Identify which cell holds the provided text, then report its (x, y) central coordinate. 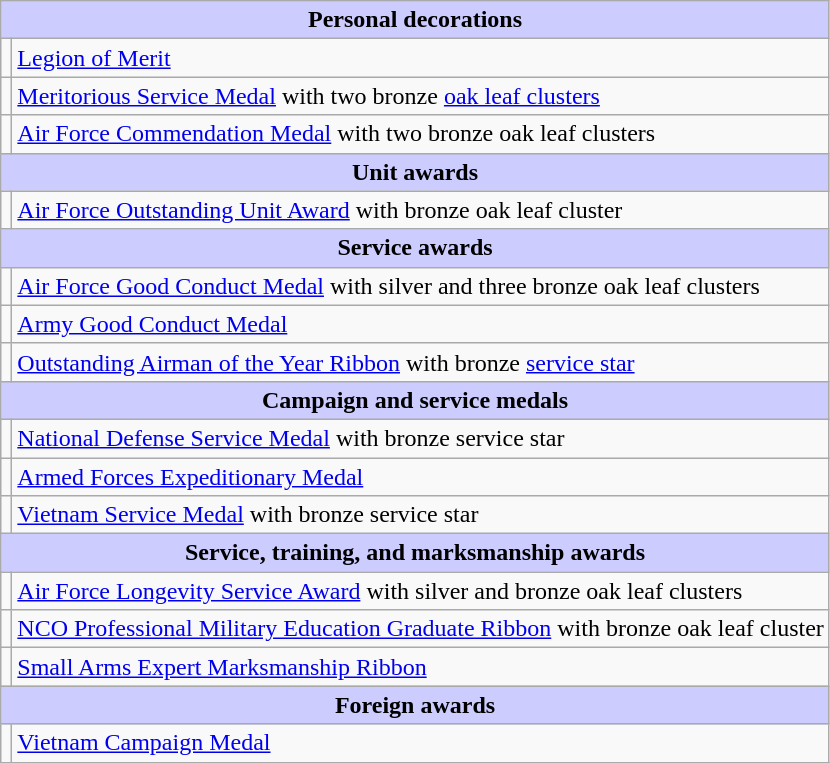
Legion of Merit (421, 58)
National Defense Service Medal with bronze service star (421, 438)
Vietnam Campaign Medal (421, 743)
Vietnam Service Medal with bronze service star (421, 515)
NCO Professional Military Education Graduate Ribbon with bronze oak leaf cluster (421, 629)
Small Arms Expert Marksmanship Ribbon (421, 667)
Unit awards (416, 172)
Air Force Outstanding Unit Award with bronze oak leaf cluster (421, 210)
Air Force Good Conduct Medal with silver and three bronze oak leaf clusters (421, 286)
Air Force Commendation Medal with two bronze oak leaf clusters (421, 134)
Army Good Conduct Medal (421, 324)
Personal decorations (416, 20)
Armed Forces Expeditionary Medal (421, 477)
Foreign awards (416, 705)
Campaign and service medals (416, 400)
Service, training, and marksmanship awards (416, 553)
Meritorious Service Medal with two bronze oak leaf clusters (421, 96)
Air Force Longevity Service Award with silver and bronze oak leaf clusters (421, 591)
Service awards (416, 248)
Outstanding Airman of the Year Ribbon with bronze service star (421, 362)
